Pinpoint the cell where the given text exists, returning its (x, y) midpoint coordinate. 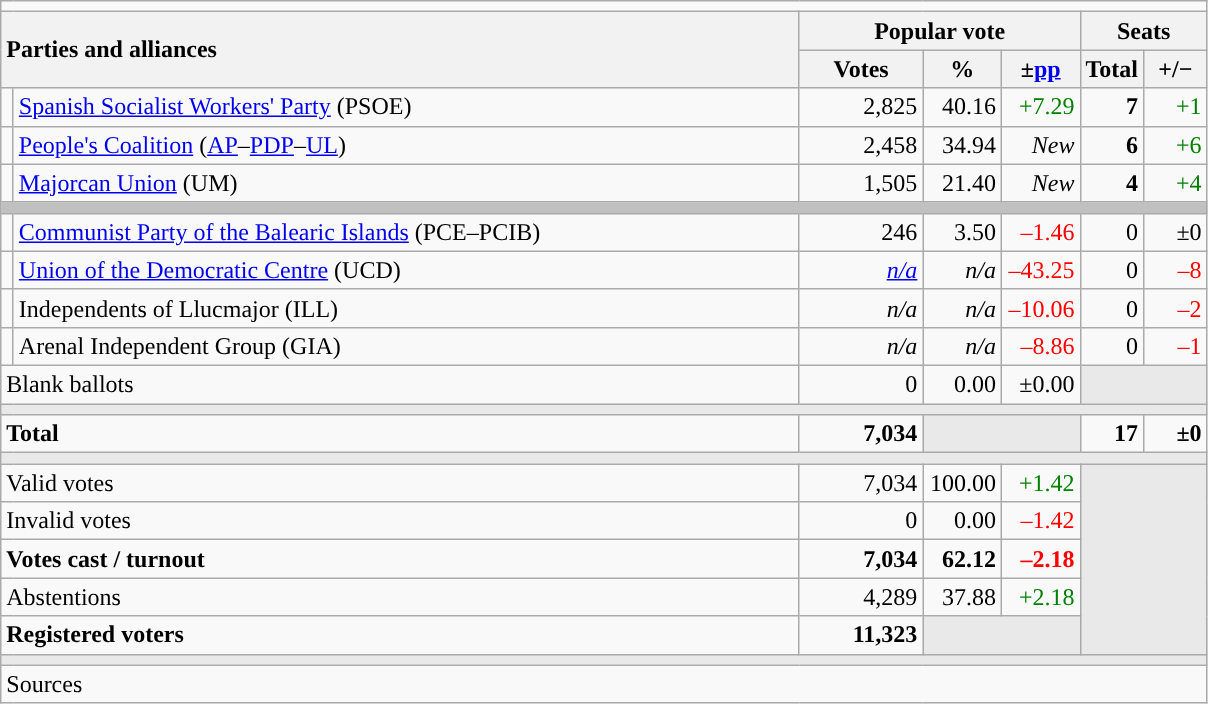
+/− (1176, 69)
Sources (604, 684)
Registered voters (400, 635)
±0.00 (1040, 384)
+6 (1176, 145)
+4 (1176, 183)
Valid votes (400, 483)
21.40 (962, 183)
Abstentions (400, 597)
2,825 (861, 107)
+7.29 (1040, 107)
+1.42 (1040, 483)
Union of the Democratic Centre (UCD) (406, 270)
Arenal Independent Group (GIA) (406, 346)
Spanish Socialist Workers' Party (PSOE) (406, 107)
–8 (1176, 270)
+2.18 (1040, 597)
–1.42 (1040, 521)
62.12 (962, 559)
Votes (861, 69)
17 (1112, 434)
Communist Party of the Balearic Islands (PCE–PCIB) (406, 232)
Majorcan Union (UM) (406, 183)
34.94 (962, 145)
11,323 (861, 635)
100.00 (962, 483)
±pp (1040, 69)
4 (1112, 183)
2,458 (861, 145)
7 (1112, 107)
–1 (1176, 346)
–2 (1176, 308)
4,289 (861, 597)
Seats (1144, 31)
% (962, 69)
+1 (1176, 107)
37.88 (962, 597)
Invalid votes (400, 521)
Independents of Llucmajor (ILL) (406, 308)
1,505 (861, 183)
–43.25 (1040, 270)
–10.06 (1040, 308)
3.50 (962, 232)
6 (1112, 145)
246 (861, 232)
40.16 (962, 107)
–1.46 (1040, 232)
–2.18 (1040, 559)
People's Coalition (AP–PDP–UL) (406, 145)
Parties and alliances (400, 50)
–8.86 (1040, 346)
Votes cast / turnout (400, 559)
Blank ballots (400, 384)
Popular vote (940, 31)
